Capture the cell that displays the provided text and extract its (X, Y) central coordinate. 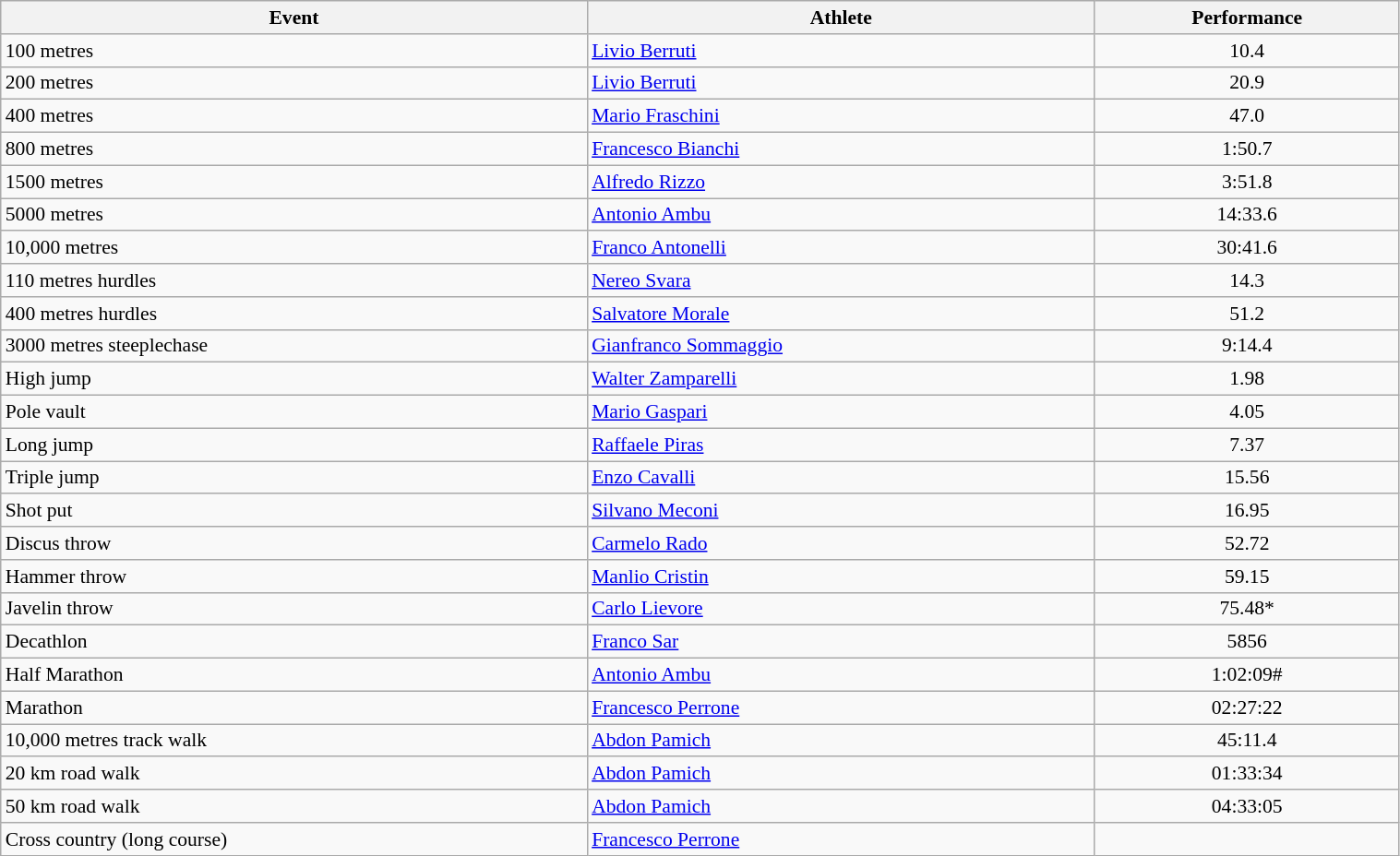
9:14.4 (1247, 346)
Javelin throw (293, 609)
Cross country (long course) (293, 839)
14:33.6 (1247, 215)
Hammer throw (293, 577)
15.56 (1247, 478)
Event (293, 18)
30:41.6 (1247, 248)
1:02:09# (1247, 675)
200 metres (293, 83)
Shot put (293, 511)
100 metres (293, 51)
1500 metres (293, 182)
Discus throw (293, 543)
16.95 (1247, 511)
Silvano Meconi (841, 511)
5856 (1247, 642)
400 metres (293, 116)
1.98 (1247, 379)
Carlo Lievore (841, 609)
Triple jump (293, 478)
Enzo Cavalli (841, 478)
3000 metres steeplechase (293, 346)
Long jump (293, 445)
10,000 metres (293, 248)
High jump (293, 379)
7.37 (1247, 445)
Gianfranco Sommaggio (841, 346)
20.9 (1247, 83)
10,000 metres track walk (293, 741)
59.15 (1247, 577)
75.48* (1247, 609)
1:50.7 (1247, 149)
14.3 (1247, 280)
Nereo Svara (841, 280)
5000 metres (293, 215)
Athlete (841, 18)
Francesco Bianchi (841, 149)
04:33:05 (1247, 806)
Performance (1247, 18)
47.0 (1247, 116)
01:33:34 (1247, 774)
400 metres hurdles (293, 314)
02:27:22 (1247, 707)
Alfredo Rizzo (841, 182)
52.72 (1247, 543)
Salvatore Morale (841, 314)
10.4 (1247, 51)
20 km road walk (293, 774)
Walter Zamparelli (841, 379)
50 km road walk (293, 806)
45:11.4 (1247, 741)
Franco Antonelli (841, 248)
Half Marathon (293, 675)
51.2 (1247, 314)
Decathlon (293, 642)
Mario Gaspari (841, 412)
Franco Sar (841, 642)
Mario Fraschini (841, 116)
Marathon (293, 707)
110 metres hurdles (293, 280)
Raffaele Piras (841, 445)
800 metres (293, 149)
3:51.8 (1247, 182)
Manlio Cristin (841, 577)
4.05 (1247, 412)
Pole vault (293, 412)
Carmelo Rado (841, 543)
